Capture the cell that displays the provided text and extract its [X, Y] central coordinate. 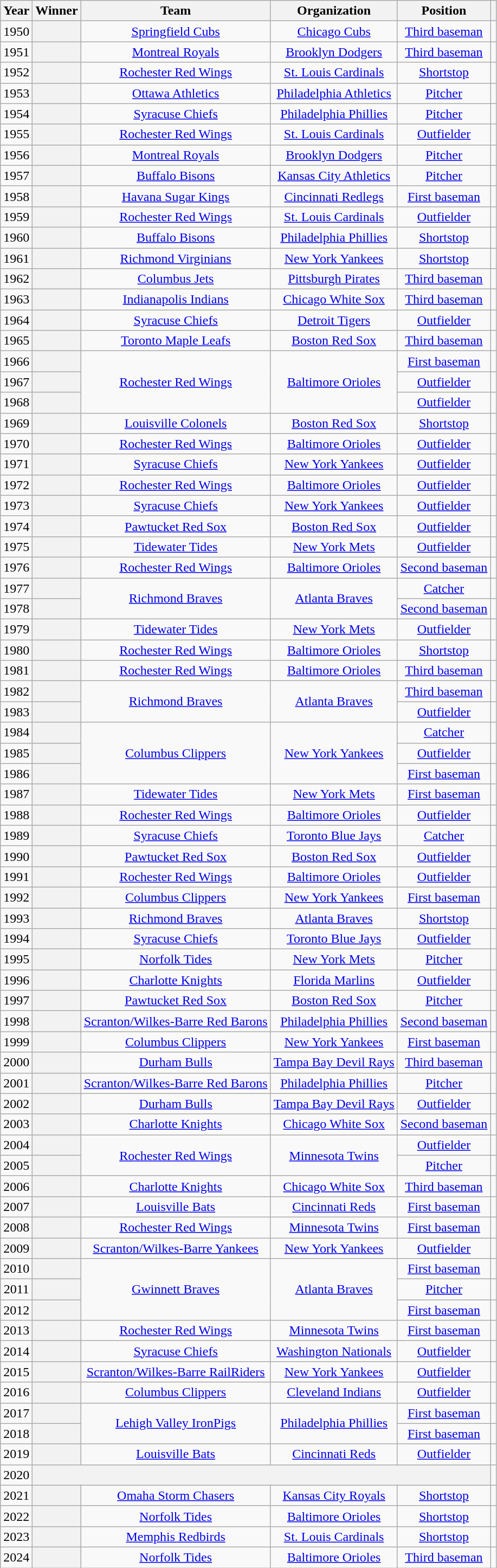
Cincinnati Redlegs [334, 196]
2020 [16, 1475]
1951 [16, 52]
1997 [16, 1001]
Louisville Colonels [176, 423]
1968 [16, 403]
1996 [16, 980]
Omaha Storm Chasers [176, 1495]
2005 [16, 1165]
Springfield Cubs [176, 31]
1982 [16, 691]
2012 [16, 1310]
Organization [334, 11]
Scranton/Wilkes-Barre Yankees [176, 1248]
1954 [16, 114]
1960 [16, 237]
2015 [16, 1372]
1971 [16, 464]
Florida Marlins [334, 980]
1974 [16, 526]
1989 [16, 835]
Detroit Tigers [334, 320]
1967 [16, 382]
2023 [16, 1537]
1962 [16, 279]
Columbus Jets [176, 279]
Team [176, 11]
Chicago Cubs [334, 31]
Washington Nationals [334, 1351]
2001 [16, 1083]
2006 [16, 1186]
1978 [16, 609]
Toronto Maple Leafs [176, 341]
1973 [16, 506]
2011 [16, 1290]
1965 [16, 341]
1972 [16, 485]
2003 [16, 1124]
1953 [16, 93]
2008 [16, 1227]
Pittsburgh Pirates [334, 279]
1991 [16, 877]
2022 [16, 1516]
1981 [16, 671]
Gwinnett Braves [176, 1290]
1987 [16, 794]
2004 [16, 1145]
2013 [16, 1331]
2002 [16, 1104]
2010 [16, 1269]
1966 [16, 361]
2007 [16, 1207]
1979 [16, 630]
Havana Sugar Kings [176, 196]
1986 [16, 774]
1985 [16, 753]
Philadelphia Athletics [334, 93]
1964 [16, 320]
1995 [16, 960]
1956 [16, 155]
Position [444, 11]
Winner [56, 11]
1977 [16, 588]
Ottawa Athletics [176, 93]
Indianapolis Indians [176, 300]
Kansas City Athletics [334, 176]
2000 [16, 1062]
1976 [16, 567]
Scranton/Wilkes-Barre RailRiders [176, 1372]
1993 [16, 918]
Memphis Redbirds [176, 1537]
1952 [16, 73]
1959 [16, 217]
Year [16, 11]
1988 [16, 815]
1969 [16, 423]
1963 [16, 300]
2014 [16, 1351]
Richmond Virginians [176, 258]
1983 [16, 712]
Kansas City Royals [334, 1495]
2018 [16, 1434]
Cleveland Indians [334, 1392]
1950 [16, 31]
2016 [16, 1392]
2017 [16, 1413]
2009 [16, 1248]
1999 [16, 1042]
1957 [16, 176]
1990 [16, 856]
2021 [16, 1495]
1961 [16, 258]
1980 [16, 650]
1992 [16, 897]
1994 [16, 939]
1975 [16, 547]
Lehigh Valley IronPigs [176, 1423]
1984 [16, 733]
1970 [16, 444]
1955 [16, 134]
2024 [16, 1557]
1958 [16, 196]
1998 [16, 1021]
2019 [16, 1454]
